For the text-containing cell, return its midpoint in [X, Y] coordinate format. 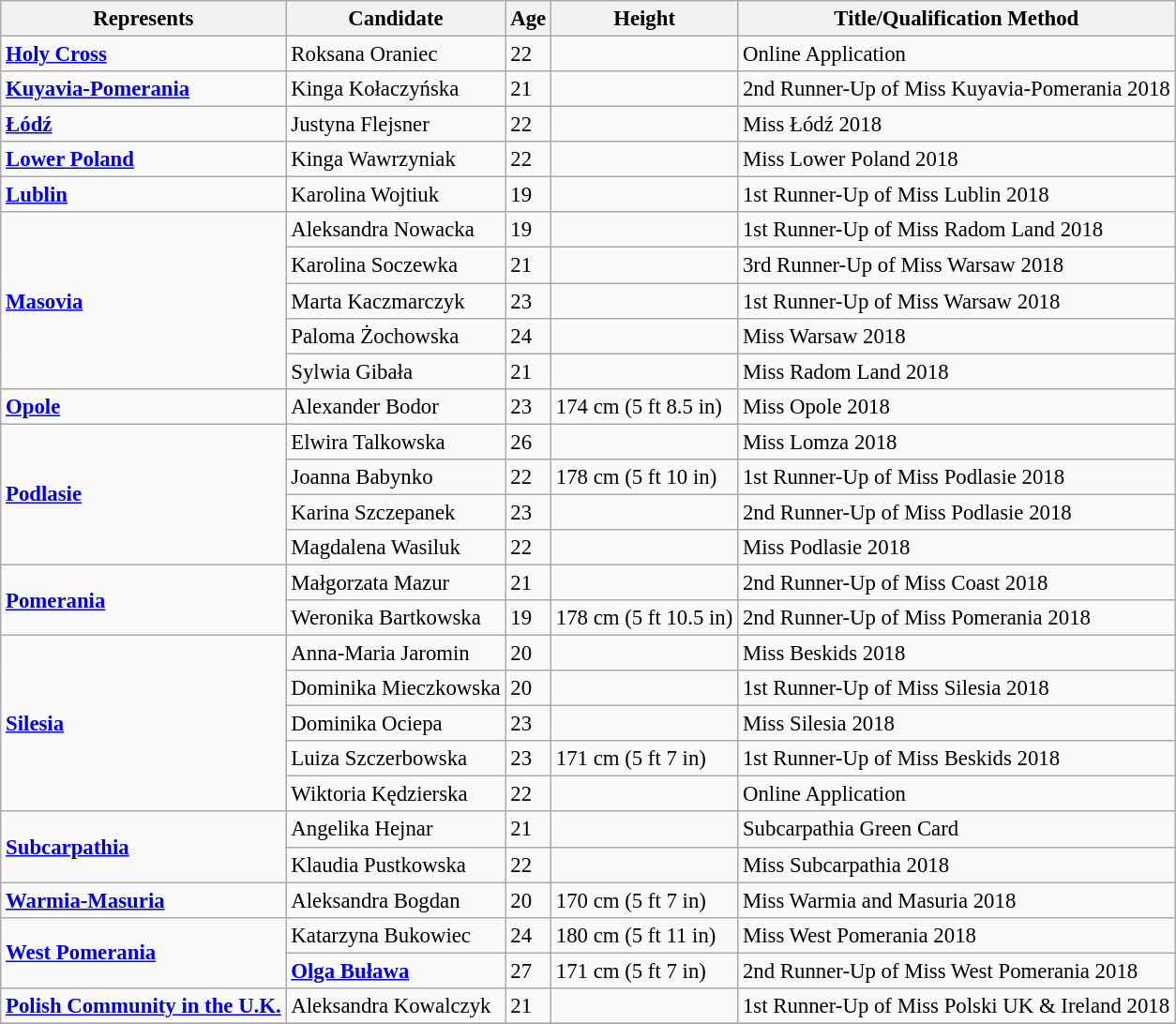
Miss Łódź 2018 [957, 125]
Aleksandra Kowalczyk [396, 1006]
Aleksandra Nowacka [396, 230]
1st Runner-Up of Miss Warsaw 2018 [957, 301]
Karolina Wojtiuk [396, 195]
Karina Szczepanek [396, 512]
2nd Runner-Up of Miss Kuyavia-Pomerania 2018 [957, 89]
Miss Lower Poland 2018 [957, 159]
Katarzyna Bukowiec [396, 935]
Małgorzata Mazur [396, 582]
West Pomerania [143, 953]
180 cm (5 ft 11 in) [645, 935]
Podlasie [143, 494]
1st Runner-Up of Miss Radom Land 2018 [957, 230]
Subcarpathia Green Card [957, 830]
Paloma Żochowska [396, 336]
Miss Subcarpathia 2018 [957, 865]
1st Runner-Up of Miss Silesia 2018 [957, 688]
Angelika Hejnar [396, 830]
Olga Buława [396, 971]
Kinga Kołaczyńska [396, 89]
Polish Community in the U.K. [143, 1006]
Age [529, 19]
Miss Silesia 2018 [957, 724]
2nd Runner-Up of Miss Podlasie 2018 [957, 512]
Dominika Mieczkowska [396, 688]
Łódź [143, 125]
170 cm (5 ft 7 in) [645, 900]
Miss West Pomerania 2018 [957, 935]
Silesia [143, 724]
1st Runner-Up of Miss Polski UK & Ireland 2018 [957, 1006]
Elwira Talkowska [396, 442]
Aleksandra Bogdan [396, 900]
Opole [143, 406]
1st Runner-Up of Miss Beskids 2018 [957, 759]
Wiktoria Kędzierska [396, 794]
Joanna Babynko [396, 477]
Sylwia Gibała [396, 371]
Weronika Bartkowska [396, 618]
Pomerania [143, 600]
Dominika Ociepa [396, 724]
2nd Runner-Up of Miss West Pomerania 2018 [957, 971]
174 cm (5 ft 8.5 in) [645, 406]
Title/Qualification Method [957, 19]
Magdalena Wasiluk [396, 548]
1st Runner-Up of Miss Lublin 2018 [957, 195]
Klaudia Pustkowska [396, 865]
2nd Runner-Up of Miss Pomerania 2018 [957, 618]
26 [529, 442]
Kinga Wawrzyniak [396, 159]
178 cm (5 ft 10 in) [645, 477]
Lublin [143, 195]
Subcarpathia [143, 848]
Anna-Maria Jaromin [396, 654]
Miss Lomza 2018 [957, 442]
Miss Opole 2018 [957, 406]
Holy Cross [143, 54]
Justyna Flejsner [396, 125]
Masovia [143, 300]
27 [529, 971]
Roksana Oraniec [396, 54]
1st Runner-Up of Miss Podlasie 2018 [957, 477]
Candidate [396, 19]
3rd Runner-Up of Miss Warsaw 2018 [957, 265]
2nd Runner-Up of Miss Coast 2018 [957, 582]
Karolina Soczewka [396, 265]
Miss Beskids 2018 [957, 654]
Lower Poland [143, 159]
Warmia-Masuria [143, 900]
Height [645, 19]
Represents [143, 19]
Miss Warmia and Masuria 2018 [957, 900]
Miss Warsaw 2018 [957, 336]
Marta Kaczmarczyk [396, 301]
Miss Radom Land 2018 [957, 371]
Luiza Szczerbowska [396, 759]
Alexander Bodor [396, 406]
Kuyavia-Pomerania [143, 89]
Miss Podlasie 2018 [957, 548]
178 cm (5 ft 10.5 in) [645, 618]
